From the cell containing the given text, extract its center point as (X, Y) coordinate. 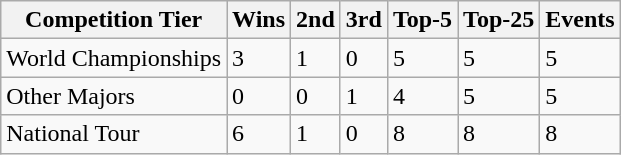
3 (259, 58)
Top-25 (499, 20)
Events (580, 20)
Wins (259, 20)
4 (422, 96)
World Championships (114, 58)
2nd (316, 20)
Top-5 (422, 20)
Other Majors (114, 96)
6 (259, 134)
Competition Tier (114, 20)
National Tour (114, 134)
3rd (364, 20)
